Locate the cell with the specified text and output its (x, y) center coordinate. 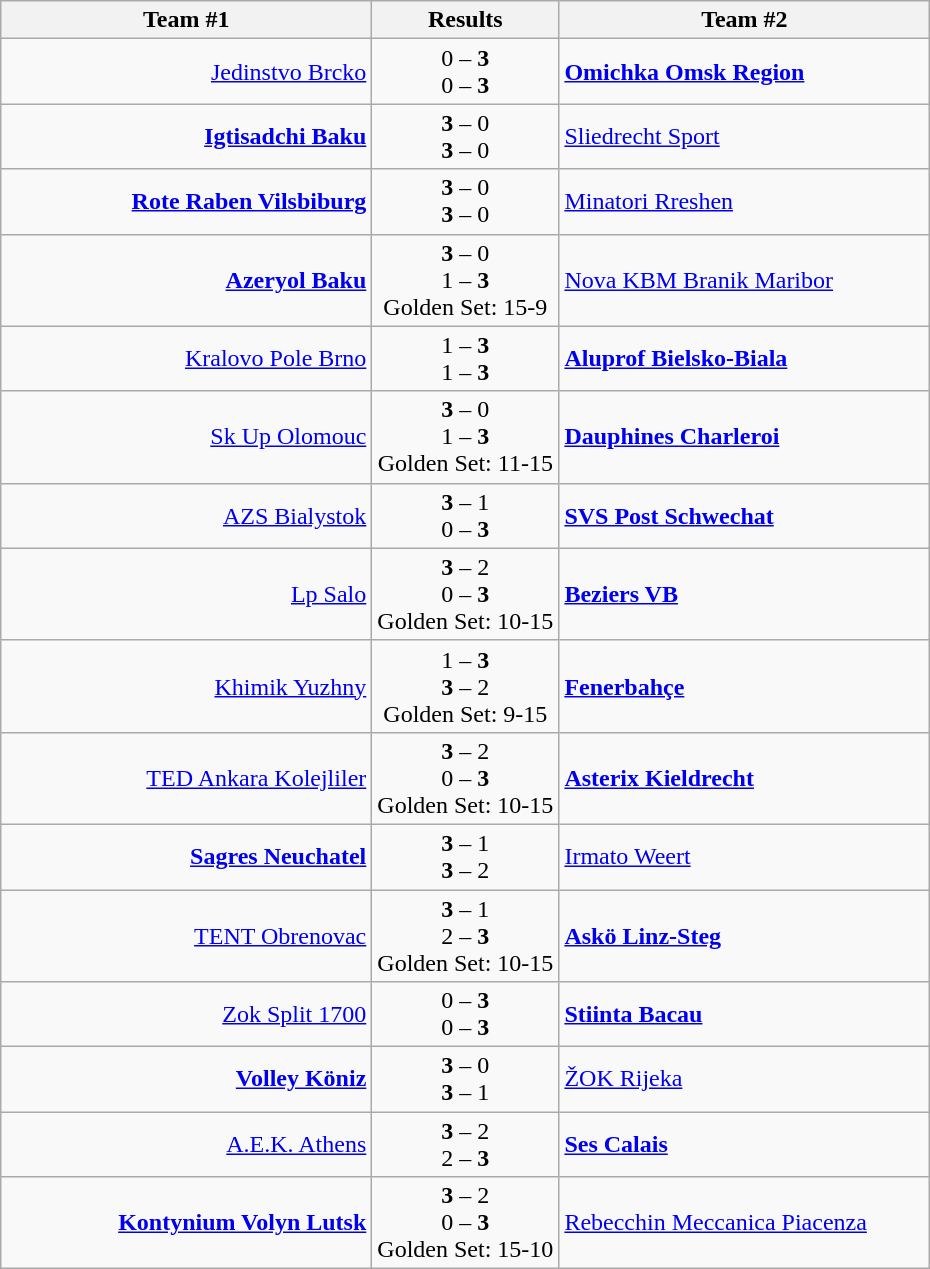
3 – 0 3 – 1 (466, 1080)
Aluprof Bielsko-Biala (744, 358)
Igtisadchi Baku (186, 136)
Volley Köniz (186, 1080)
TED Ankara Kolejliler (186, 778)
SVS Post Schwechat (744, 516)
3 – 1 2 – 3 Golden Set: 10-15 (466, 936)
Khimik Yuzhny (186, 686)
Results (466, 20)
Sliedrecht Sport (744, 136)
Ses Calais (744, 1144)
Kralovo Pole Brno (186, 358)
3 – 1 0 – 3 (466, 516)
Dauphines Charleroi (744, 437)
TENT Obrenovac (186, 936)
Beziers VB (744, 594)
Irmato Weert (744, 856)
Team #2 (744, 20)
Sk Up Olomouc (186, 437)
3 – 1 3 – 2 (466, 856)
A.E.K. Athens (186, 1144)
1 – 3 1 – 3 (466, 358)
3 – 0 1 – 3 Golden Set: 15-9 (466, 280)
3 – 2 0 – 3 Golden Set: 15-10 (466, 1223)
Azeryol Baku (186, 280)
AZS Bialystok (186, 516)
Stiinta Bacau (744, 1014)
Rebecchin Meccanica Piacenza (744, 1223)
Askö Linz-Steg (744, 936)
Jedinstvo Brcko (186, 72)
3 – 0 1 – 3 Golden Set: 11-15 (466, 437)
Lp Salo (186, 594)
Kontynium Volyn Lutsk (186, 1223)
Rote Raben Vilsbiburg (186, 202)
Zok Split 1700 (186, 1014)
Minatori Rreshen (744, 202)
Team #1 (186, 20)
Asterix Kieldrecht (744, 778)
Nova KBM Branik Maribor (744, 280)
1 – 3 3 – 2 Golden Set: 9-15 (466, 686)
Fenerbahçe (744, 686)
Sagres Neuchatel (186, 856)
ŽOK Rijeka (744, 1080)
Omichka Omsk Region (744, 72)
3 – 2 2 – 3 (466, 1144)
